Provide the (X, Y) coordinate of the cell's center where the given text is located.  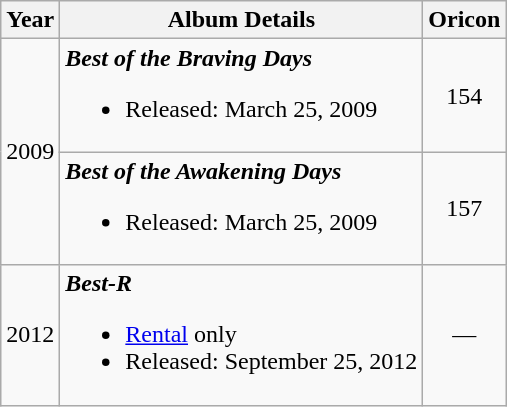
Best of the Braving DaysReleased: March 25, 2009 (242, 96)
2012 (30, 335)
Best of the Awakening DaysReleased: March 25, 2009 (242, 208)
2009 (30, 152)
— (464, 335)
Album Details (242, 20)
Year (30, 20)
157 (464, 208)
154 (464, 96)
Best-RRental onlyReleased: September 25, 2012 (242, 335)
Oricon (464, 20)
